Find where the given text appears and provide that cell's center as [X, Y] coordinate. 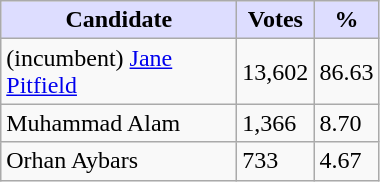
86.63 [346, 72]
Muhammad Alam [119, 123]
Candidate [119, 20]
Orhan Aybars [119, 161]
% [346, 20]
Votes [276, 20]
(incumbent) Jane Pitfield [119, 72]
1,366 [276, 123]
8.70 [346, 123]
4.67 [346, 161]
733 [276, 161]
13,602 [276, 72]
